Extract the [X, Y] coordinate from the center of the cell holding the provided text.  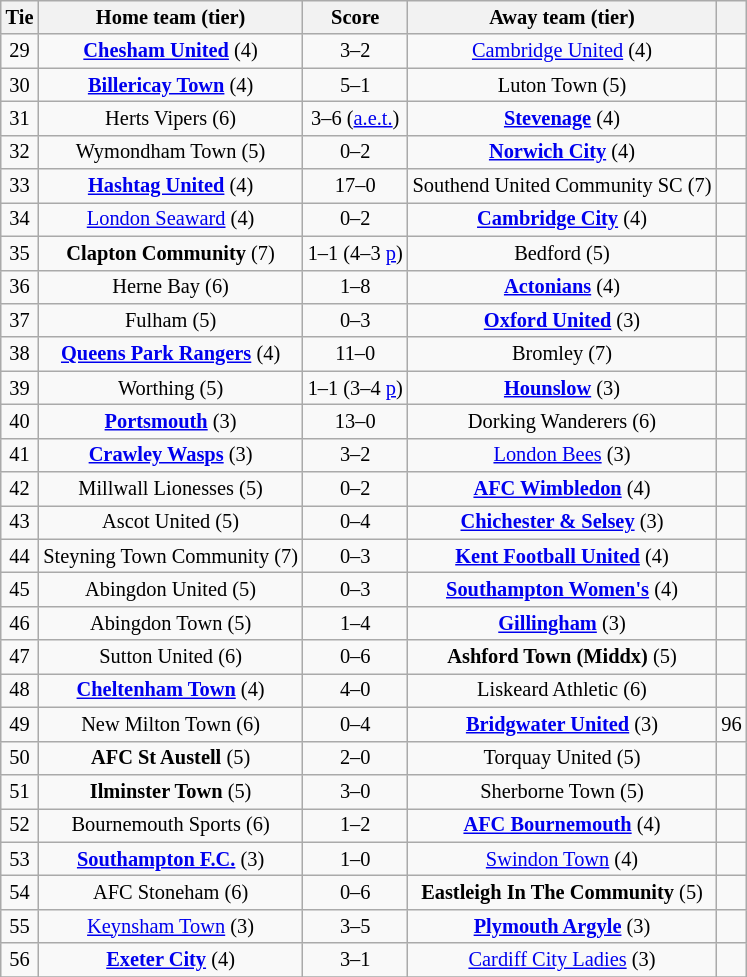
38 [20, 354]
Billericay Town (4) [170, 85]
48 [20, 690]
13–0 [356, 421]
AFC Wimbledon (4) [562, 489]
4–0 [356, 690]
Southampton Women's (4) [562, 589]
London Bees (3) [562, 455]
29 [20, 51]
Bridgwater United (3) [562, 724]
Bromley (7) [562, 354]
New Milton Town (6) [170, 724]
44 [20, 556]
Ascot United (5) [170, 522]
30 [20, 85]
Herne Bay (6) [170, 287]
1–1 (3–4 p) [356, 388]
Southampton F.C. (3) [170, 859]
1–2 [356, 825]
55 [20, 926]
Ashford Town (Middx) (5) [562, 657]
Chesham United (4) [170, 51]
Luton Town (5) [562, 85]
Fulham (5) [170, 320]
Abingdon Town (5) [170, 623]
37 [20, 320]
Crawley Wasps (3) [170, 455]
56 [20, 960]
49 [20, 724]
40 [20, 421]
Dorking Wanderers (6) [562, 421]
34 [20, 219]
Score [356, 17]
43 [20, 522]
Keynsham Town (3) [170, 926]
Hounslow (3) [562, 388]
AFC Bournemouth (4) [562, 825]
32 [20, 152]
Steyning Town Community (7) [170, 556]
Cardiff City Ladies (3) [562, 960]
31 [20, 118]
47 [20, 657]
Cheltenham Town (4) [170, 690]
Chichester & Selsey (3) [562, 522]
39 [20, 388]
46 [20, 623]
45 [20, 589]
Plymouth Argyle (3) [562, 926]
Kent Football United (4) [562, 556]
36 [20, 287]
Sutton United (6) [170, 657]
Stevenage (4) [562, 118]
50 [20, 758]
17–0 [356, 186]
Herts Vipers (6) [170, 118]
Norwich City (4) [562, 152]
Liskeard Athletic (6) [562, 690]
35 [20, 253]
42 [20, 489]
51 [20, 791]
Cambridge United (4) [562, 51]
1–8 [356, 287]
41 [20, 455]
1–4 [356, 623]
1–1 (4–3 p) [356, 253]
Swindon Town (4) [562, 859]
Hashtag United (4) [170, 186]
53 [20, 859]
3–1 [356, 960]
AFC Stoneham (6) [170, 892]
54 [20, 892]
AFC St Austell (5) [170, 758]
Southend United Community SC (7) [562, 186]
Sherborne Town (5) [562, 791]
Tie [20, 17]
1–0 [356, 859]
52 [20, 825]
3–0 [356, 791]
Oxford United (3) [562, 320]
Cambridge City (4) [562, 219]
Exeter City (4) [170, 960]
Clapton Community (7) [170, 253]
Actonians (4) [562, 287]
Gillingham (3) [562, 623]
Worthing (5) [170, 388]
5–1 [356, 85]
Bournemouth Sports (6) [170, 825]
33 [20, 186]
Eastleigh In The Community (5) [562, 892]
11–0 [356, 354]
London Seaward (4) [170, 219]
3–6 (a.e.t.) [356, 118]
Portsmouth (3) [170, 421]
3–5 [356, 926]
Away team (tier) [562, 17]
Home team (tier) [170, 17]
Queens Park Rangers (4) [170, 354]
Abingdon United (5) [170, 589]
Torquay United (5) [562, 758]
Bedford (5) [562, 253]
96 [731, 724]
Ilminster Town (5) [170, 791]
Millwall Lionesses (5) [170, 489]
2–0 [356, 758]
Wymondham Town (5) [170, 152]
